For the text-containing cell, return its midpoint in [x, y] coordinate format. 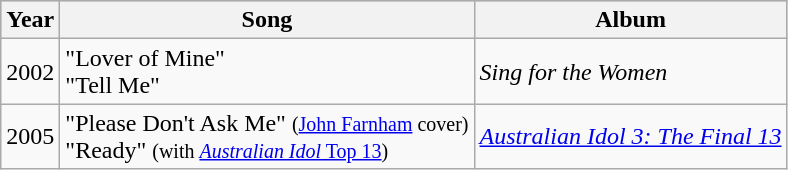
"Lover of Mine""Tell Me" [267, 72]
Year [30, 20]
Sing for the Women [630, 72]
"Please Don't Ask Me" (John Farnham cover)"Ready" (with Australian Idol Top 13) [267, 136]
2005 [30, 136]
Album [630, 20]
2002 [30, 72]
Australian Idol 3: The Final 13 [630, 136]
Song [267, 20]
